Output the (X, Y) coordinate of the center of the cell containing the given text.  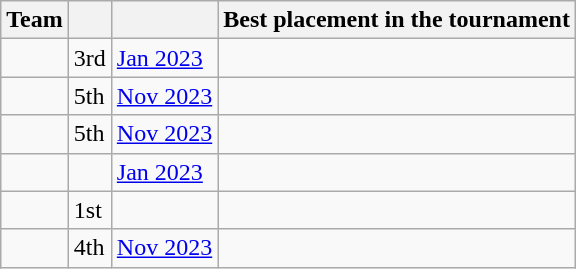
Best placement in the tournament (397, 20)
Team (35, 20)
4th (90, 248)
1st (90, 210)
3rd (90, 58)
